From the cell containing the given text, extract its center point as [x, y] coordinate. 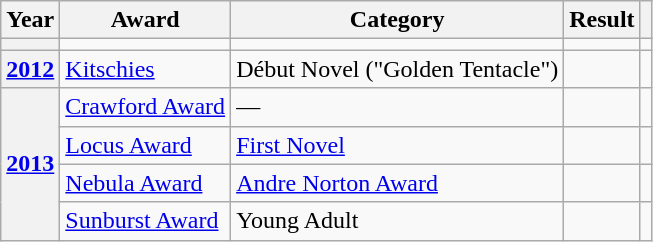
Nebula Award [146, 183]
Andre Norton Award [398, 183]
Kitschies [146, 69]
Locus Award [146, 145]
2013 [30, 164]
Award [146, 20]
Category [398, 20]
Young Adult [398, 221]
Year [30, 20]
2012 [30, 69]
Result [602, 20]
Crawford Award [146, 107]
First Novel [398, 145]
Sunburst Award [146, 221]
Début Novel ("Golden Tentacle") [398, 69]
— [398, 107]
